Scan for the cell matching the given text and deliver its (x, y) coordinate at center. 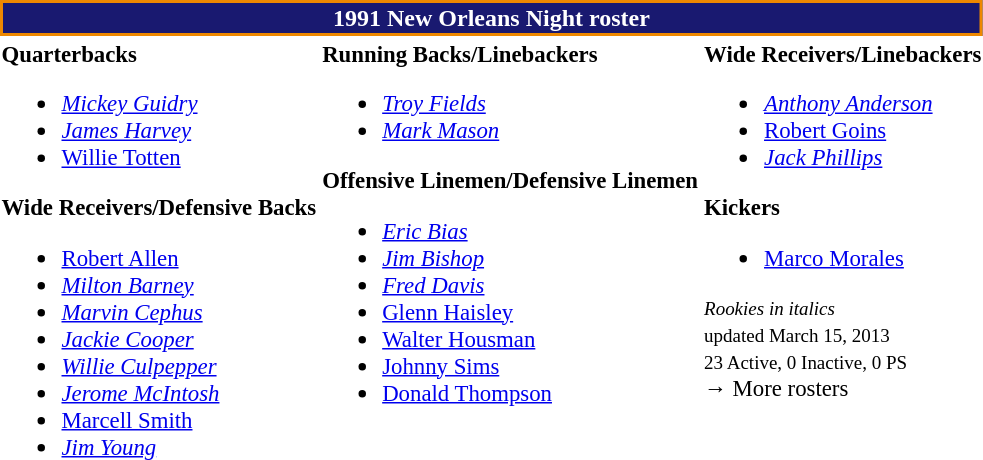
1991 New Orleans Night roster (492, 18)
